Capture the cell that displays the provided text and extract its (X, Y) central coordinate. 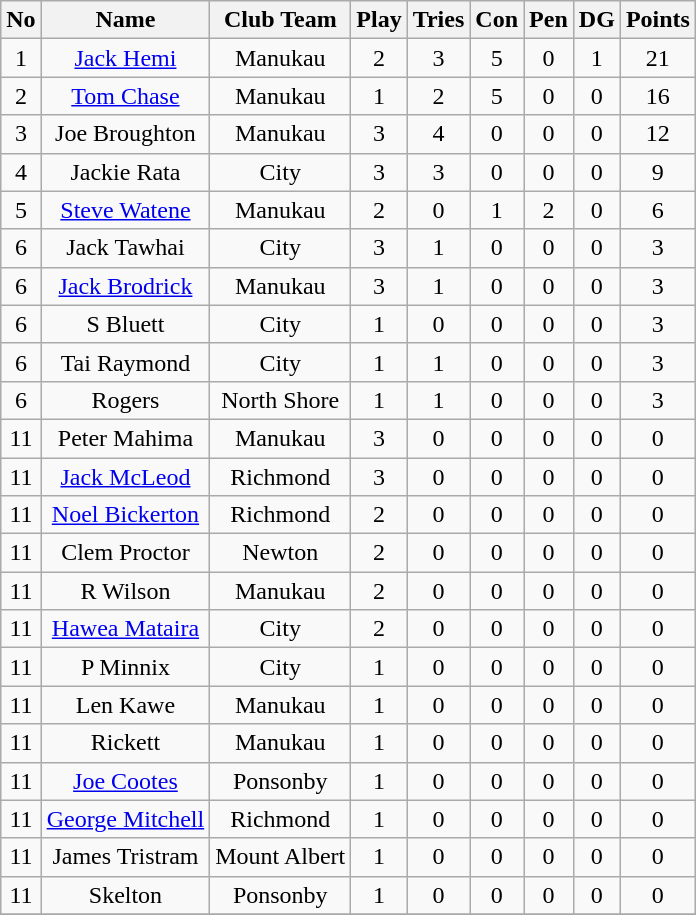
Pen (549, 20)
Name (126, 20)
George Mitchell (126, 819)
Newton (280, 553)
Rickett (126, 743)
Jack Brodrick (126, 286)
R Wilson (126, 591)
9 (658, 172)
P Minnix (126, 667)
Joe Broughton (126, 134)
21 (658, 58)
Len Kawe (126, 705)
James Tristram (126, 857)
16 (658, 96)
Joe Cootes (126, 781)
No (21, 20)
Jack McLeod (126, 477)
Tom Chase (126, 96)
Tries (438, 20)
Tai Raymond (126, 362)
DG (596, 20)
Jack Tawhai (126, 248)
Play (379, 20)
Mount Albert (280, 857)
Steve Watene (126, 210)
Skelton (126, 895)
Peter Mahima (126, 438)
Clem Proctor (126, 553)
North Shore (280, 400)
Club Team (280, 20)
Noel Bickerton (126, 515)
Con (497, 20)
Jack Hemi (126, 58)
Points (658, 20)
S Bluett (126, 324)
Rogers (126, 400)
12 (658, 134)
Jackie Rata (126, 172)
Hawea Mataira (126, 629)
